Search for the cell housing the specified text and yield its [x, y] center coordinate. 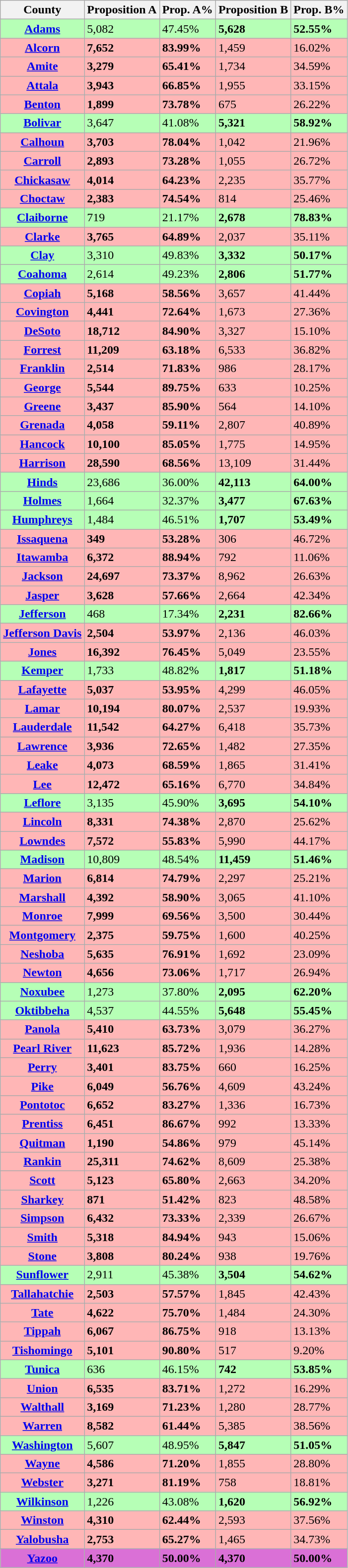
Perry [43, 1067]
2,614 [122, 274]
48.82% [188, 671]
4,073 [122, 765]
3,628 [122, 595]
62.44% [188, 1520]
36.27% [319, 1029]
3,504 [253, 1275]
Wayne [43, 1464]
26.22% [319, 104]
16.25% [319, 1067]
6,049 [122, 1086]
Union [43, 1388]
35.77% [319, 180]
31.41% [319, 765]
14.10% [319, 406]
21.17% [188, 217]
55.83% [188, 841]
73.78% [188, 104]
48.58% [319, 1199]
28,590 [122, 463]
65.16% [188, 784]
1,734 [253, 66]
5,635 [122, 954]
51.77% [319, 274]
Greene [43, 406]
1,600 [253, 935]
4,441 [122, 312]
3,065 [253, 897]
23.09% [319, 954]
Monroe [43, 916]
16.73% [319, 1105]
2,678 [253, 217]
58.92% [319, 123]
90.80% [188, 1350]
34.84% [319, 784]
4,014 [122, 180]
Lee [43, 784]
660 [253, 1067]
27.35% [319, 746]
11.06% [319, 558]
65.41% [188, 66]
73.06% [188, 973]
2,235 [253, 180]
1,465 [253, 1539]
871 [122, 1199]
5,082 [122, 29]
6,067 [122, 1331]
938 [253, 1256]
25.62% [319, 821]
3,943 [122, 85]
52.55% [319, 29]
1,620 [253, 1502]
Madison [43, 860]
3,647 [122, 123]
43.24% [319, 1086]
Yazoo [43, 1558]
5,410 [122, 1029]
37.56% [319, 1520]
8,331 [122, 821]
2,806 [253, 274]
23.55% [319, 652]
Alcorn [43, 48]
21.96% [319, 142]
Grenada [43, 425]
4,537 [122, 1010]
2,893 [122, 161]
26.94% [319, 973]
89.75% [188, 387]
Jefferson Davis [43, 633]
80.24% [188, 1256]
24,697 [122, 576]
58.90% [188, 897]
56.92% [319, 1502]
3,401 [122, 1067]
1,190 [122, 1142]
Benton [43, 104]
992 [253, 1124]
5,123 [122, 1181]
Simpson [43, 1218]
12,472 [122, 784]
46.05% [319, 690]
4,586 [122, 1464]
6,533 [253, 350]
51.18% [319, 671]
88.94% [188, 558]
6,451 [122, 1124]
918 [253, 1331]
49.23% [188, 274]
41.08% [188, 123]
Jackson [43, 576]
86.75% [188, 1331]
Kemper [43, 671]
Lawrence [43, 746]
16.02% [319, 48]
6,814 [122, 878]
53.97% [188, 633]
8,962 [253, 576]
3,477 [253, 501]
17.34% [188, 614]
Rankin [43, 1162]
Neshoba [43, 954]
53.95% [188, 690]
Tishomingo [43, 1350]
636 [122, 1369]
5,607 [122, 1445]
Marshall [43, 897]
68.59% [188, 765]
65.27% [188, 1539]
1,459 [253, 48]
Marion [43, 878]
Webster [43, 1483]
2,503 [122, 1294]
823 [253, 1199]
4,622 [122, 1313]
30.44% [319, 916]
78.83% [319, 217]
1,899 [122, 104]
Sunflower [43, 1275]
Claiborne [43, 217]
27.36% [319, 312]
633 [253, 387]
Hancock [43, 444]
28.80% [319, 1464]
6,418 [253, 727]
3,936 [122, 746]
2,136 [253, 633]
53.28% [188, 538]
Holmes [43, 501]
2,339 [253, 1218]
63.18% [188, 350]
Proposition A [122, 10]
468 [122, 614]
4,310 [122, 1520]
54.10% [319, 803]
3,703 [122, 142]
Lamar [43, 708]
43.08% [188, 1502]
28.77% [319, 1407]
45.38% [188, 1275]
1,865 [253, 765]
Oktibbeha [43, 1010]
74.54% [188, 198]
7,652 [122, 48]
13.13% [319, 1331]
Jones [43, 652]
Tallahatchie [43, 1294]
73.28% [188, 161]
2,911 [122, 1275]
Walthall [43, 1407]
72.64% [188, 312]
26.63% [319, 576]
Covington [43, 312]
Lowndes [43, 841]
73.33% [188, 1218]
Hinds [43, 482]
2,870 [253, 821]
1,775 [253, 444]
Humphreys [43, 519]
45.90% [188, 803]
5,628 [253, 29]
4,656 [122, 973]
38.56% [319, 1426]
15.06% [319, 1237]
57.57% [188, 1294]
3,310 [122, 255]
1,482 [253, 746]
3,279 [122, 66]
County [43, 10]
11,459 [253, 860]
14.95% [319, 444]
306 [253, 538]
26.67% [319, 1218]
1,280 [253, 1407]
1,042 [253, 142]
5,101 [122, 1350]
34.73% [319, 1539]
DeSoto [43, 331]
1,273 [122, 992]
41.44% [319, 293]
6,372 [122, 558]
4,392 [122, 897]
2,663 [253, 1181]
74.38% [188, 821]
26.72% [319, 161]
Amite [43, 66]
71.83% [188, 369]
3,271 [122, 1483]
3,169 [122, 1407]
53.49% [319, 519]
13,109 [253, 463]
44.17% [319, 841]
36.82% [319, 350]
Attala [43, 85]
66.85% [188, 85]
1,733 [122, 671]
50.17% [319, 255]
758 [253, 1483]
1,692 [253, 954]
76.91% [188, 954]
Panola [43, 1029]
54.62% [319, 1275]
Stone [43, 1256]
34.20% [319, 1181]
73.37% [188, 576]
83.99% [188, 48]
4,299 [253, 690]
33.15% [319, 85]
18.81% [319, 1483]
84.90% [188, 331]
Sharkey [43, 1199]
5,168 [122, 293]
5,385 [253, 1426]
51.05% [319, 1445]
2,375 [122, 935]
675 [253, 104]
1,673 [253, 312]
74.79% [188, 878]
986 [253, 369]
56.76% [188, 1086]
4,058 [122, 425]
6,770 [253, 784]
Prop. A% [188, 10]
6,652 [122, 1105]
1,664 [122, 501]
Coahoma [43, 274]
Bolivar [43, 123]
57.66% [188, 595]
Quitman [43, 1142]
35.11% [319, 237]
Winston [43, 1520]
979 [253, 1142]
11,209 [122, 350]
7,999 [122, 916]
41.10% [319, 897]
Montgomery [43, 935]
35.73% [319, 727]
Clarke [43, 237]
83.71% [188, 1388]
3,437 [122, 406]
85.90% [188, 406]
Noxubee [43, 992]
Tippah [43, 1331]
58.56% [188, 293]
4,609 [253, 1086]
Proposition B [253, 10]
Pontotoc [43, 1105]
5,321 [253, 123]
Pike [43, 1086]
18,712 [122, 331]
23,686 [122, 482]
19.93% [319, 708]
2,095 [253, 992]
10,809 [122, 860]
32.37% [188, 501]
37.80% [188, 992]
Jefferson [43, 614]
1,855 [253, 1464]
Pearl River [43, 1048]
3,657 [253, 293]
86.67% [188, 1124]
84.94% [188, 1237]
31.44% [319, 463]
Wilkinson [43, 1502]
Harrison [43, 463]
9.20% [319, 1350]
67.63% [319, 501]
5,990 [253, 841]
71.23% [188, 1407]
61.44% [188, 1426]
80.07% [188, 708]
59.11% [188, 425]
792 [253, 558]
83.75% [188, 1067]
Yalobusha [43, 1539]
69.56% [188, 916]
13.33% [319, 1124]
71.20% [188, 1464]
5,049 [253, 652]
2,297 [253, 878]
19.76% [319, 1256]
7,572 [122, 841]
65.80% [188, 1181]
3,808 [122, 1256]
46.51% [188, 519]
42.34% [319, 595]
53.85% [319, 1369]
6,535 [122, 1388]
28.17% [319, 369]
Carroll [43, 161]
48.54% [188, 860]
3,765 [122, 237]
1,717 [253, 973]
Newton [43, 973]
55.45% [319, 1010]
59.75% [188, 935]
742 [253, 1369]
Smith [43, 1237]
40.25% [319, 935]
Leflore [43, 803]
82.66% [319, 614]
Issaquena [43, 538]
Washington [43, 1445]
3,079 [253, 1029]
Jasper [43, 595]
2,664 [253, 595]
64.00% [319, 482]
48.95% [188, 1445]
85.05% [188, 444]
1,226 [122, 1502]
943 [253, 1237]
76.45% [188, 652]
Tate [43, 1313]
81.19% [188, 1483]
25.21% [319, 878]
72.65% [188, 746]
42,113 [253, 482]
25.38% [319, 1162]
3,135 [122, 803]
62.20% [319, 992]
Warren [43, 1426]
16.29% [319, 1388]
Copiah [43, 293]
Chickasaw [43, 180]
40.89% [319, 425]
63.73% [188, 1029]
25.46% [319, 198]
Scott [43, 1181]
1,955 [253, 85]
15.10% [319, 331]
8,609 [253, 1162]
Clay [43, 255]
25,311 [122, 1162]
74.62% [188, 1162]
2,537 [253, 708]
5,037 [122, 690]
Calhoun [43, 142]
14.28% [319, 1048]
11,623 [122, 1048]
719 [122, 217]
1,055 [253, 161]
1,845 [253, 1294]
5,544 [122, 387]
64.23% [188, 180]
10.25% [319, 387]
Adams [43, 29]
51.46% [319, 860]
George [43, 387]
11,542 [122, 727]
1,336 [253, 1105]
Lincoln [43, 821]
2,753 [122, 1539]
Choctaw [43, 198]
6,432 [122, 1218]
83.27% [188, 1105]
Franklin [43, 369]
51.42% [188, 1199]
Itawamba [43, 558]
54.86% [188, 1142]
1,272 [253, 1388]
3,500 [253, 916]
Lafayette [43, 690]
8,582 [122, 1426]
517 [253, 1350]
10,100 [122, 444]
1,817 [253, 671]
45.14% [319, 1142]
46.15% [188, 1369]
46.03% [319, 633]
349 [122, 538]
3,695 [253, 803]
2,514 [122, 369]
49.83% [188, 255]
3,327 [253, 331]
78.04% [188, 142]
Lauderdale [43, 727]
2,504 [122, 633]
Forrest [43, 350]
64.27% [188, 727]
85.72% [188, 1048]
2,037 [253, 237]
Prentiss [43, 1124]
47.45% [188, 29]
10,194 [122, 708]
Prop. B% [319, 10]
5,847 [253, 1445]
3,332 [253, 255]
42.43% [319, 1294]
2,807 [253, 425]
2,383 [122, 198]
64.89% [188, 237]
5,318 [122, 1237]
Leake [43, 765]
1,936 [253, 1048]
68.56% [188, 463]
Tunica [43, 1369]
2,593 [253, 1520]
16,392 [122, 652]
2,231 [253, 614]
1,707 [253, 519]
36.00% [188, 482]
46.72% [319, 538]
5,648 [253, 1010]
24.30% [319, 1313]
814 [253, 198]
75.70% [188, 1313]
44.55% [188, 1010]
34.59% [319, 66]
564 [253, 406]
